Locate the cell with the specified text and output its [x, y] center coordinate. 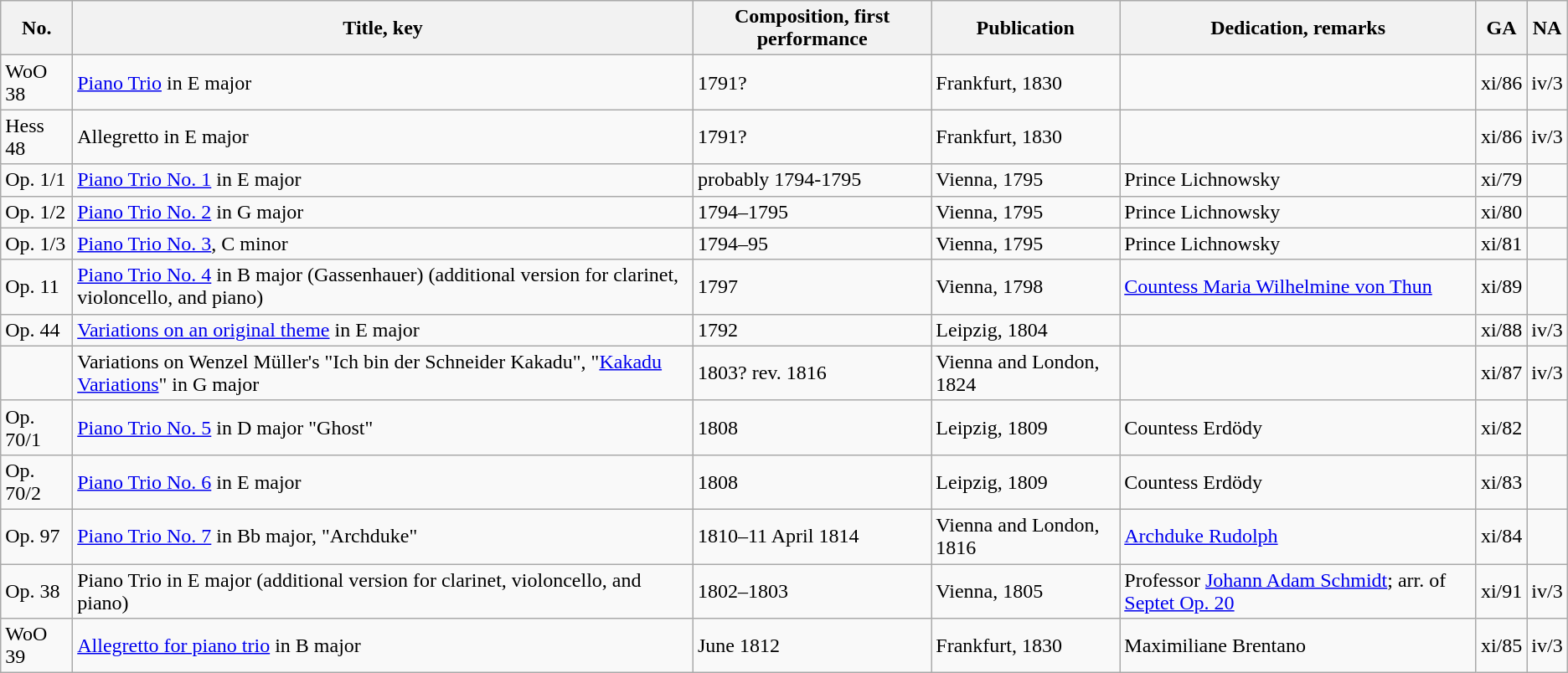
1797 [812, 286]
Piano Trio No. 3, C minor [384, 244]
Leipzig, 1804 [1025, 330]
Vienna and London, 1824 [1025, 373]
Piano Trio No. 2 in G major [384, 212]
1794–95 [812, 244]
Piano Trio No. 5 in D major "Ghost" [384, 427]
Vienna, 1805 [1025, 591]
1794–1795 [812, 212]
xi/84 [1501, 536]
Op. 44 [37, 330]
Op. 97 [37, 536]
Countess Maria Wilhelmine von Thun [1298, 286]
xi/91 [1501, 591]
Op. 70/2 [37, 482]
Op. 1/1 [37, 180]
Variations on an original theme in E major [384, 330]
Publication [1025, 28]
Piano Trio in E major (additional version for clarinet, violoncello, and piano) [384, 591]
Dedication, remarks [1298, 28]
Professor Johann Adam Schmidt; arr. of Septet Op. 20 [1298, 591]
xi/81 [1501, 244]
probably 1794-1795 [812, 180]
Op. 11 [37, 286]
GA [1501, 28]
1792 [812, 330]
xi/87 [1501, 373]
Piano Trio in E major [384, 82]
Maximiliane Brentano [1298, 646]
Piano Trio No. 7 in Bb major, "Archduke" [384, 536]
June 1812 [812, 646]
Hess 48 [37, 137]
xi/82 [1501, 427]
Allegretto for piano trio in B major [384, 646]
WoO 38 [37, 82]
1810–11 April 1814 [812, 536]
Piano Trio No. 4 in B major (Gassenhauer) (additional version for clarinet, violoncello, and piano) [384, 286]
Piano Trio No. 1 in E major [384, 180]
Op. 1/3 [37, 244]
Op. 1/2 [37, 212]
1803? rev. 1816 [812, 373]
Op. 38 [37, 591]
xi/83 [1501, 482]
Piano Trio No. 6 in E major [384, 482]
Allegretto in E major [384, 137]
xi/85 [1501, 646]
xi/89 [1501, 286]
WoO 39 [37, 646]
Composition, first performance [812, 28]
xi/79 [1501, 180]
Archduke Rudolph [1298, 536]
Vienna and London, 1816 [1025, 536]
NA [1547, 28]
Vienna, 1798 [1025, 286]
Op. 70/1 [37, 427]
xi/88 [1501, 330]
xi/80 [1501, 212]
No. [37, 28]
Variations on Wenzel Müller's "Ich bin der Schneider Kakadu", "Kakadu Variations" in G major [384, 373]
Title, key [384, 28]
1802–1803 [812, 591]
